Capture the cell that displays the provided text and extract its (x, y) central coordinate. 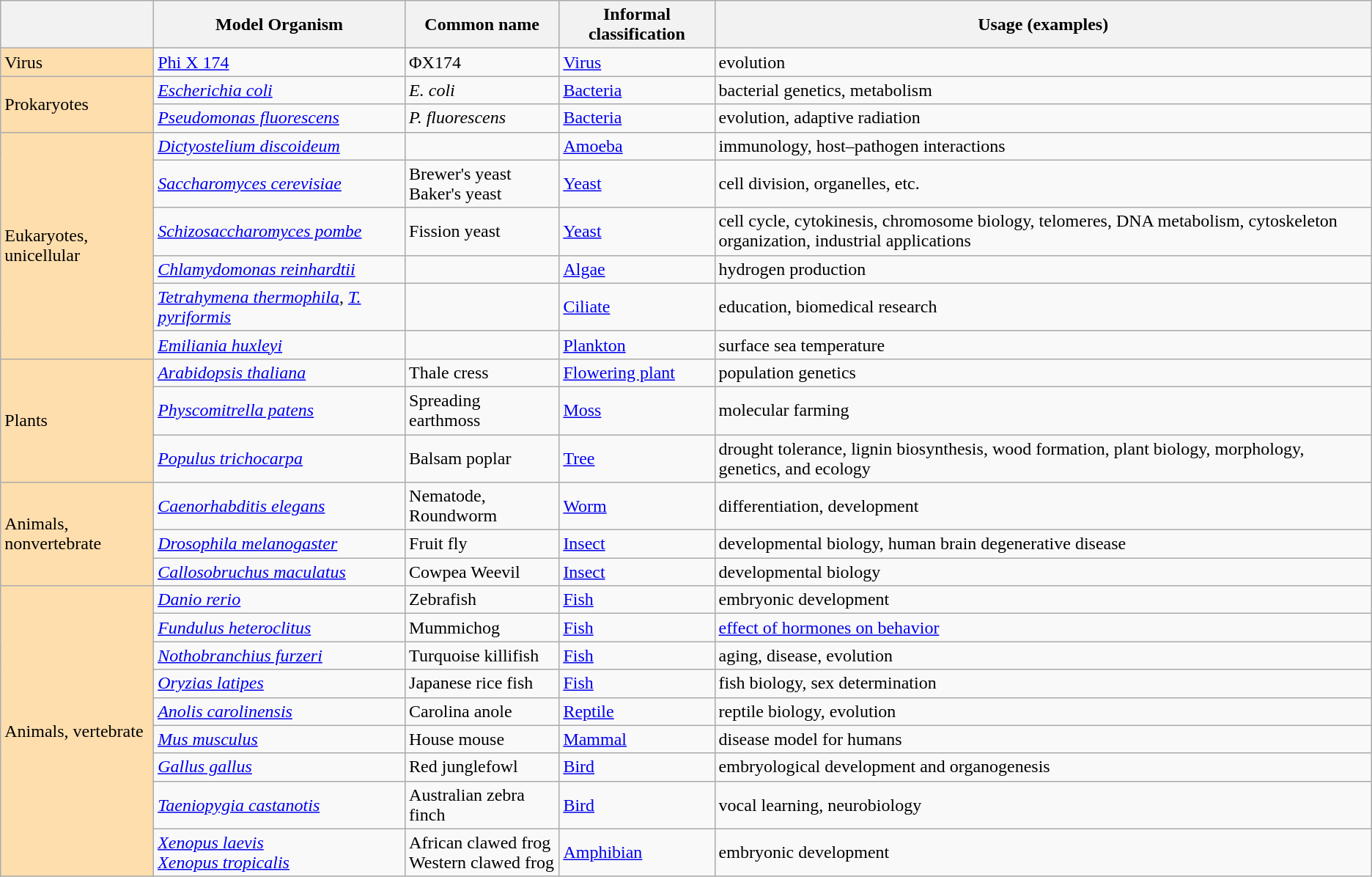
immunology, host–pathogen interactions (1043, 146)
cell cycle, cytokinesis, chromosome biology, telomeres, DNA metabolism, cytoskeleton organization, industrial applications (1043, 232)
Australian zebra finch (482, 805)
Chlamydomonas reinhardtii (280, 269)
ΦX174 (482, 62)
Xenopus laevisXenopus tropicalis (280, 852)
Cowpea Weevil (482, 572)
Dictyostelium discoideum (280, 146)
Prokaryotes (78, 104)
drought tolerance, lignin biosynthesis, wood formation, plant biology, morphology, genetics, and ecology (1043, 458)
Plants (78, 420)
Common name (482, 25)
reptile biology, evolution (1043, 711)
Anolis carolinensis (280, 711)
surface sea temperature (1043, 345)
Taeniopygia castanotis (280, 805)
vocal learning, neurobiology (1043, 805)
Phi X 174 (280, 62)
Zebrafish (482, 600)
bacterial genetics, metabolism (1043, 90)
Populus trichocarpa (280, 458)
Mummichog (482, 628)
Tree (637, 458)
Fundulus heteroclitus (280, 628)
Balsam poplar (482, 458)
Gallus gallus (280, 767)
Red junglefowl (482, 767)
evolution, adaptive radiation (1043, 118)
Drosophila melanogaster (280, 544)
Schizosaccharomyces pombe (280, 232)
Moss (637, 411)
Worm (637, 506)
Ciliate (637, 307)
Nothobranchius furzeri (280, 656)
Mus musculus (280, 739)
effect of hormones on behavior (1043, 628)
molecular farming (1043, 411)
embryological development and organogenesis (1043, 767)
E. coli (482, 90)
Brewer's yeastBaker's yeast (482, 183)
Nematode, Roundworm (482, 506)
Spreading earthmoss (482, 411)
African clawed frogWestern clawed frog (482, 852)
Reptile (637, 711)
Tetrahymena thermophila, T. pyriformis (280, 307)
hydrogen production (1043, 269)
population genetics (1043, 373)
Amoeba (637, 146)
Arabidopsis thaliana (280, 373)
Informal classification (637, 25)
Mammal (637, 739)
Escherichia coli (280, 90)
Fission yeast (482, 232)
Eukaryotes, unicellular (78, 245)
Callosobruchus maculatus (280, 572)
differentiation, development (1043, 506)
P. fluorescens (482, 118)
developmental biology (1043, 572)
Japanese rice fish (482, 683)
Emiliania huxleyi (280, 345)
Amphibian (637, 852)
Saccharomyces cerevisiae (280, 183)
Physcomitrella patens (280, 411)
Oryzias latipes (280, 683)
Usage (examples) (1043, 25)
Plankton (637, 345)
disease model for humans (1043, 739)
Flowering plant (637, 373)
evolution (1043, 62)
Animals, nonvertebrate (78, 534)
Model Organism (280, 25)
Fruit fly (482, 544)
House mouse (482, 739)
Pseudomonas fluorescens (280, 118)
developmental biology, human brain degenerative disease (1043, 544)
Danio rerio (280, 600)
aging, disease, evolution (1043, 656)
cell division, organelles, etc. (1043, 183)
Turquoise killifish (482, 656)
Algae (637, 269)
Animals, vertebrate (78, 732)
fish biology, sex determination (1043, 683)
education, biomedical research (1043, 307)
Carolina anole (482, 711)
Caenorhabditis elegans (280, 506)
Thale cress (482, 373)
